Detect which cell encompasses the target text, then output its [x, y] center coordinate. 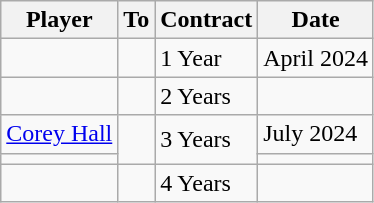
3 Years [206, 140]
4 Years [206, 183]
Contract [206, 20]
Corey Hall [60, 134]
1 Year [206, 58]
Player [60, 20]
April 2024 [316, 58]
To [136, 20]
2 Years [206, 96]
Date [316, 20]
July 2024 [316, 134]
